Return the [X, Y] coordinate for the center point of the cell that contains the specified text.  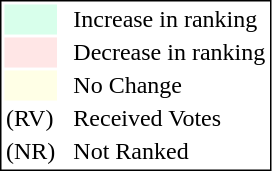
Increase in ranking [170, 19]
(NR) [30, 151]
No Change [170, 85]
Received Votes [170, 119]
(RV) [30, 119]
Decrease in ranking [170, 53]
Not Ranked [170, 151]
